Identify which cell holds the provided text, then report its (X, Y) central coordinate. 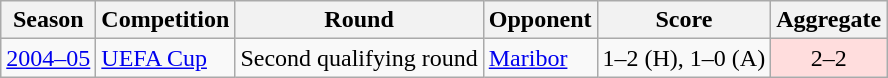
Second qualifying round (359, 58)
Maribor (540, 58)
Opponent (540, 20)
Aggregate (829, 20)
1–2 (H), 1–0 (A) (684, 58)
Season (48, 20)
Competition (166, 20)
Score (684, 20)
UEFA Cup (166, 58)
2004–05 (48, 58)
2–2 (829, 58)
Round (359, 20)
